Find where the given text appears and provide that cell's center as [x, y] coordinate. 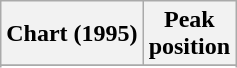
Chart (1995) [72, 34]
Peakposition [189, 34]
